Extract the (X, Y) coordinate from the center of the cell holding the provided text.  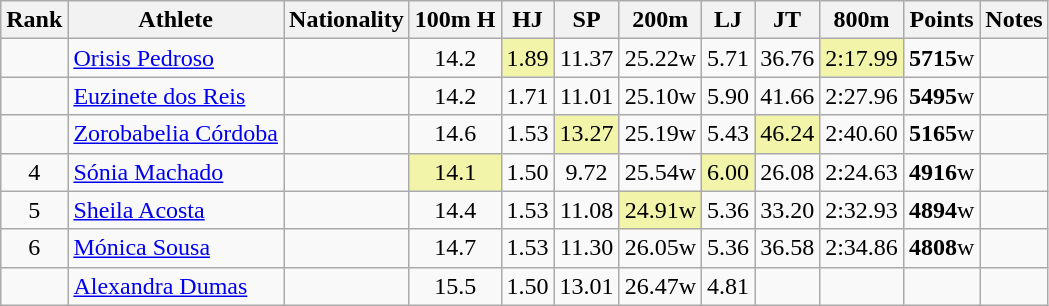
5.43 (728, 134)
100m H (455, 20)
2:32.93 (862, 210)
2:34.86 (862, 248)
2:40.60 (862, 134)
200m (660, 20)
5165w (941, 134)
25.19w (660, 134)
Alexandra Dumas (176, 286)
Zorobabelia Córdoba (176, 134)
36.58 (788, 248)
5495w (941, 96)
4894w (941, 210)
46.24 (788, 134)
2:17.99 (862, 58)
25.22w (660, 58)
1.71 (528, 96)
4916w (941, 172)
14.6 (455, 134)
14.4 (455, 210)
25.54w (660, 172)
JT (788, 20)
26.08 (788, 172)
13.01 (586, 286)
5.90 (728, 96)
14.1 (455, 172)
800m (862, 20)
6.00 (728, 172)
4 (34, 172)
SP (586, 20)
Rank (34, 20)
6 (34, 248)
33.20 (788, 210)
2:27.96 (862, 96)
1.89 (528, 58)
5 (34, 210)
25.10w (660, 96)
Points (941, 20)
14.7 (455, 248)
11.37 (586, 58)
11.30 (586, 248)
24.91w (660, 210)
Notes (1014, 20)
9.72 (586, 172)
Nationality (347, 20)
26.47w (660, 286)
4808w (941, 248)
Euzinete dos Reis (176, 96)
15.5 (455, 286)
11.01 (586, 96)
4.81 (728, 286)
Athlete (176, 20)
13.27 (586, 134)
5715w (941, 58)
11.08 (586, 210)
2:24.63 (862, 172)
36.76 (788, 58)
Orisis Pedroso (176, 58)
26.05w (660, 248)
Sheila Acosta (176, 210)
41.66 (788, 96)
Sónia Machado (176, 172)
Mónica Sousa (176, 248)
HJ (528, 20)
LJ (728, 20)
5.71 (728, 58)
